Detect which cell encompasses the target text, then output its (X, Y) center coordinate. 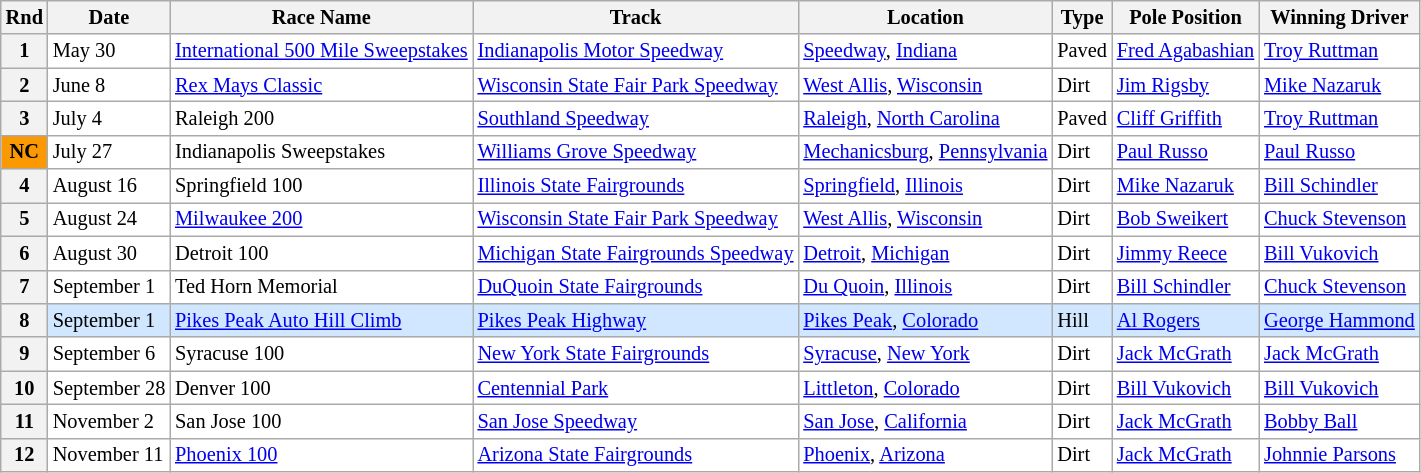
Centennial Park (636, 388)
Syracuse, New York (925, 354)
San Jose, California (925, 421)
Cliff Griffith (1186, 118)
9 (24, 354)
Jimmy Reece (1186, 253)
Johnnie Parsons (1339, 455)
6 (24, 253)
George Hammond (1339, 320)
Du Quoin, Illinois (925, 287)
Denver 100 (321, 388)
November 2 (109, 421)
Raleigh 200 (321, 118)
Pikes Peak, Colorado (925, 320)
Phoenix, Arizona (925, 455)
Date (109, 17)
Milwaukee 200 (321, 219)
Williams Grove Speedway (636, 152)
New York State Fairgrounds (636, 354)
Winning Driver (1339, 17)
Springfield, Illinois (925, 186)
Indianapolis Motor Speedway (636, 51)
Rnd (24, 17)
Location (925, 17)
Race Name (321, 17)
Springfield 100 (321, 186)
June 8 (109, 85)
Rex Mays Classic (321, 85)
DuQuoin State Fairgrounds (636, 287)
11 (24, 421)
August 30 (109, 253)
Syracuse 100 (321, 354)
Detroit 100 (321, 253)
Illinois State Fairgrounds (636, 186)
Michigan State Fairgrounds Speedway (636, 253)
July 4 (109, 118)
Ted Horn Memorial (321, 287)
12 (24, 455)
Al Rogers (1186, 320)
Pikes Peak Highway (636, 320)
Mechanicsburg, Pennsylvania (925, 152)
Jim Rigsby (1186, 85)
1 (24, 51)
International 500 Mile Sweepstakes (321, 51)
Phoenix 100 (321, 455)
Fred Agabashian (1186, 51)
8 (24, 320)
August 16 (109, 186)
5 (24, 219)
10 (24, 388)
Indianapolis Sweepstakes (321, 152)
San Jose Speedway (636, 421)
Track (636, 17)
July 27 (109, 152)
Speedway, Indiana (925, 51)
Hill (1082, 320)
4 (24, 186)
3 (24, 118)
Littleton, Colorado (925, 388)
May 30 (109, 51)
September 28 (109, 388)
Raleigh, North Carolina (925, 118)
Pole Position (1186, 17)
2 (24, 85)
Bobby Ball (1339, 421)
Detroit, Michigan (925, 253)
Arizona State Fairgrounds (636, 455)
San Jose 100 (321, 421)
7 (24, 287)
NC (24, 152)
Bob Sweikert (1186, 219)
Type (1082, 17)
Pikes Peak Auto Hill Climb (321, 320)
November 11 (109, 455)
August 24 (109, 219)
Southland Speedway (636, 118)
September 6 (109, 354)
